Pinpoint the cell where the given text exists, returning its (X, Y) midpoint coordinate. 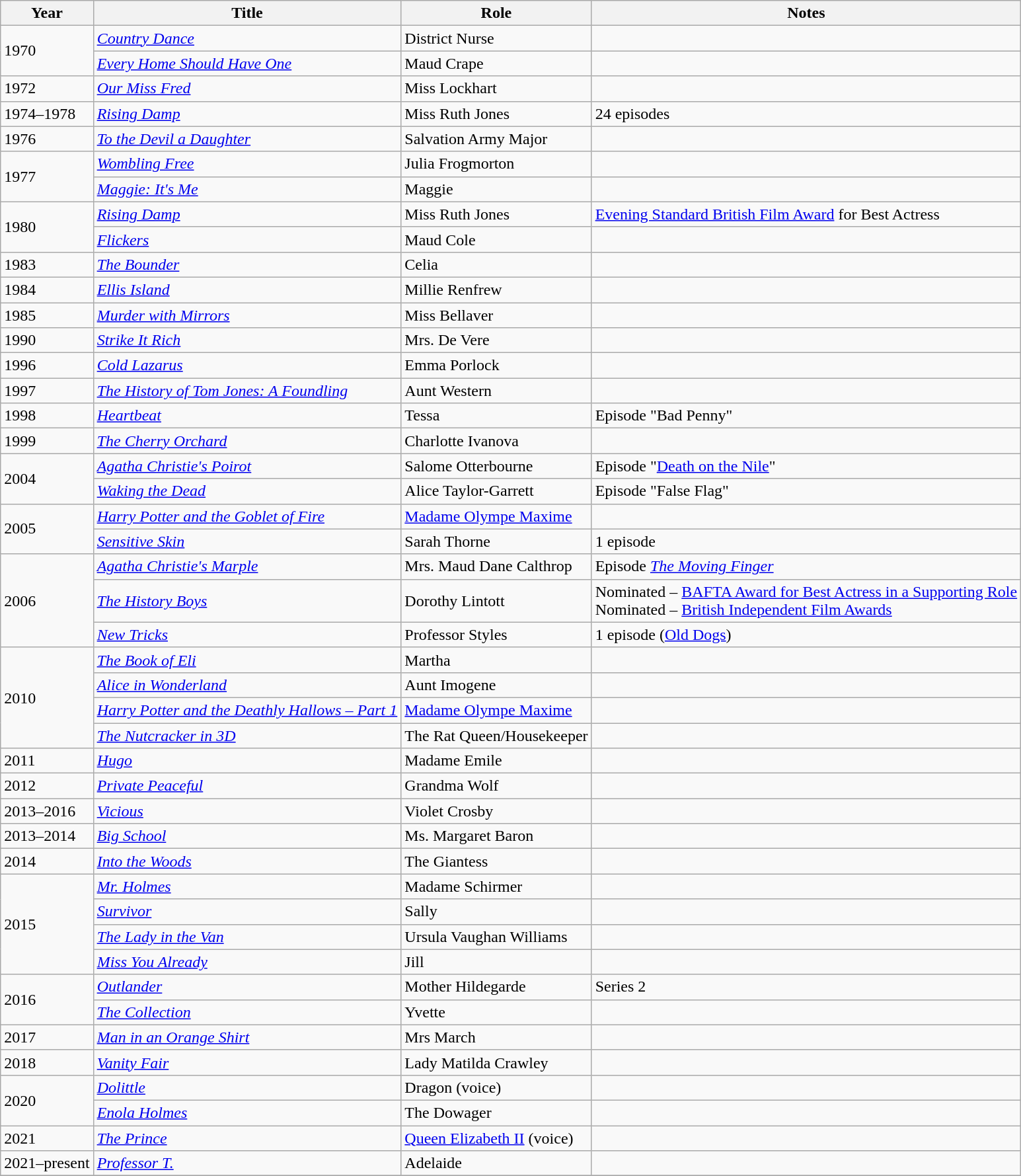
The Rat Queen/Housekeeper (496, 736)
Agatha Christie's Poirot (247, 466)
Cold Lazarus (247, 366)
Waking the Dead (247, 491)
Julia Frogmorton (496, 164)
Heartbeat (247, 416)
Sarah Thorne (496, 541)
2013–2016 (47, 811)
Dorothy Lintott (496, 600)
Survivor (247, 912)
Madame Emile (496, 761)
Into the Woods (247, 861)
Country Dance (247, 38)
Big School (247, 836)
The Prince (247, 1138)
2010 (47, 697)
1980 (47, 227)
Role (496, 13)
2018 (47, 1062)
Charlotte Ivanova (496, 441)
Queen Elizabeth II (voice) (496, 1138)
Private Peaceful (247, 786)
Year (47, 13)
Flickers (247, 239)
Strike It Rich (247, 340)
Episode "Bad Penny" (806, 416)
Outlander (247, 987)
Miss Bellaver (496, 315)
2020 (47, 1100)
Title (247, 13)
New Tricks (247, 635)
Madame Schirmer (496, 886)
Agatha Christie's Marple (247, 567)
2016 (47, 1000)
Mrs March (496, 1037)
Harry Potter and the Goblet of Fire (247, 516)
2017 (47, 1037)
The Cherry Orchard (247, 441)
Ellis Island (247, 290)
Grandma Wolf (496, 786)
1985 (47, 315)
Violet Crosby (496, 811)
Millie Renfrew (496, 290)
Murder with Mirrors (247, 315)
Vicious (247, 811)
Episode "Death on the Nile" (806, 466)
Mrs. De Vere (496, 340)
Celia (496, 264)
2014 (47, 861)
The History Boys (247, 600)
Adelaide (496, 1163)
Every Home Should Have One (247, 63)
The Nutcracker in 3D (247, 736)
Mr. Holmes (247, 886)
2011 (47, 761)
Series 2 (806, 987)
Harry Potter and the Deathly Hallows – Part 1 (247, 710)
Maud Crape (496, 63)
The Lady in the Van (247, 937)
Maggie (496, 189)
2006 (47, 600)
Emma Porlock (496, 366)
Yvette (496, 1012)
Nominated – BAFTA Award for Best Actress in a Supporting RoleNominated – British Independent Film Awards (806, 600)
2021–present (47, 1163)
The Collection (247, 1012)
1976 (47, 139)
Man in an Orange Shirt (247, 1037)
2013–2014 (47, 836)
Aunt Western (496, 391)
2015 (47, 924)
1974–1978 (47, 114)
Enola Holmes (247, 1113)
2005 (47, 529)
Sally (496, 912)
Notes (806, 13)
Salvation Army Major (496, 139)
2012 (47, 786)
Episode "False Flag" (806, 491)
Alice Taylor-Garrett (496, 491)
Maggie: It's Me (247, 189)
Mother Hildegarde (496, 987)
Dolittle (247, 1087)
Alice in Wonderland (247, 685)
Episode The Moving Finger (806, 567)
The Giantess (496, 861)
Tessa (496, 416)
The Dowager (496, 1113)
1 episode (Old Dogs) (806, 635)
Ursula Vaughan Williams (496, 937)
The Book of Eli (247, 660)
Professor T. (247, 1163)
Miss You Already (247, 962)
1983 (47, 264)
1999 (47, 441)
Sensitive Skin (247, 541)
1977 (47, 176)
Wombling Free (247, 164)
Our Miss Fred (247, 89)
Dragon (voice) (496, 1087)
Ms. Margaret Baron (496, 836)
1990 (47, 340)
The History of Tom Jones: A Foundling (247, 391)
1996 (47, 366)
1 episode (806, 541)
Hugo (247, 761)
District Nurse (496, 38)
Evening Standard British Film Award for Best Actress (806, 214)
2021 (47, 1138)
Professor Styles (496, 635)
1972 (47, 89)
1998 (47, 416)
Jill (496, 962)
Aunt Imogene (496, 685)
1997 (47, 391)
Lady Matilda Crawley (496, 1062)
24 episodes (806, 114)
To the Devil a Daughter (247, 139)
1970 (47, 51)
Mrs. Maud Dane Calthrop (496, 567)
2004 (47, 479)
Martha (496, 660)
Miss Lockhart (496, 89)
The Bounder (247, 264)
Salome Otterbourne (496, 466)
1984 (47, 290)
Vanity Fair (247, 1062)
Maud Cole (496, 239)
